From the cell containing the given text, extract its center point as (x, y) coordinate. 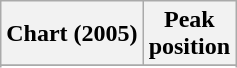
Peakposition (189, 34)
Chart (2005) (72, 34)
